Return (x, y) of the center of cell containing provided text 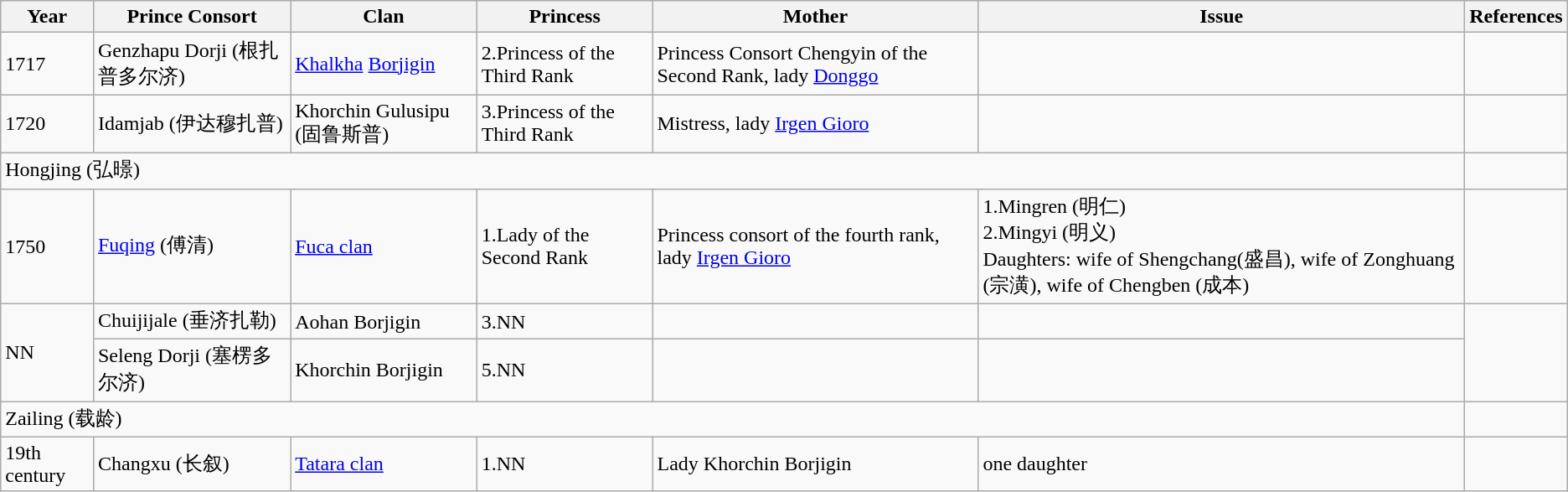
Chuijijale (垂济扎勒) (191, 322)
Mother (816, 17)
Zailing (载龄) (733, 419)
Aohan Borjigin (384, 322)
Changxu (长叙) (191, 464)
19th century (47, 464)
Khorchin Borjigin (384, 370)
one daughter (1221, 464)
Tatara clan (384, 464)
Idamjab (伊达穆扎普) (191, 124)
Mistress, lady Irgen Gioro (816, 124)
Issue (1221, 17)
Hongjing (弘暻) (733, 171)
1750 (47, 246)
References (1516, 17)
1.Mingren (明仁)2.Mingyi (明义)Daughters: wife of Shengchang(盛昌), wife of Zonghuang (宗潢), wife of Chengben (成本) (1221, 246)
Khalkha Borjigin (384, 64)
1717 (47, 64)
Princess (565, 17)
Princess consort of the fourth rank, lady Irgen Gioro (816, 246)
Clan (384, 17)
1.NN (565, 464)
Khorchin Gulusipu (固鲁斯普) (384, 124)
Lady Khorchin Borjigin (816, 464)
3.Princess of the Third Rank (565, 124)
Genzhapu Dorji (根扎普多尔济) (191, 64)
2.Princess of the Third Rank (565, 64)
Prince Consort (191, 17)
Princess Consort Chengyin of the Second Rank, lady Donggo (816, 64)
1720 (47, 124)
NN (47, 352)
3.NN (565, 322)
Seleng Dorji (塞楞多尔济) (191, 370)
Fuca clan (384, 246)
5.NN (565, 370)
Year (47, 17)
Fuqing (傅清) (191, 246)
1.Lady of the Second Rank (565, 246)
